Extract the (X, Y) coordinate from the center of the cell holding the provided text.  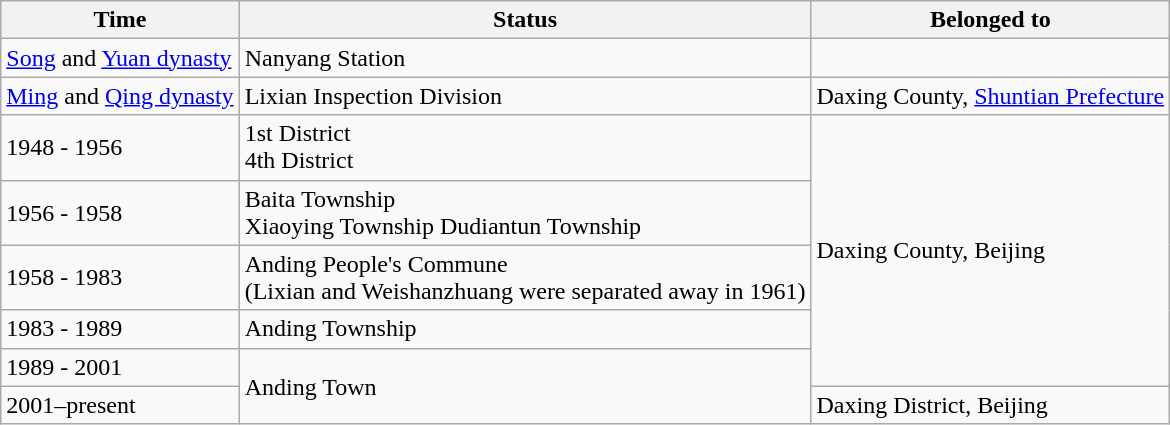
1st District4th District (525, 148)
1958 - 1983 (120, 278)
Daxing County, Beijing (990, 250)
Lixian Inspection Division (525, 96)
1948 - 1956 (120, 148)
1956 - 1958 (120, 212)
Status (525, 20)
Nanyang Station (525, 58)
Anding Town (525, 386)
1989 - 2001 (120, 367)
Song and Yuan dynasty (120, 58)
Daxing County, Shuntian Prefecture (990, 96)
1983 - 1989 (120, 329)
2001–present (120, 405)
Belonged to (990, 20)
Baita TownshipXiaoying Township Dudiantun Township (525, 212)
Ming and Qing dynasty (120, 96)
Time (120, 20)
Daxing District, Beijing (990, 405)
Anding People's Commune(Lixian and Weishanzhuang were separated away in 1961) (525, 278)
Anding Township (525, 329)
